Output the [X, Y] coordinate of the center of the cell containing the given text.  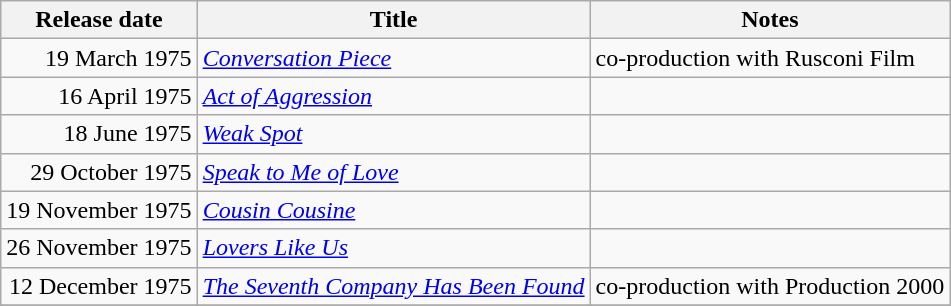
Speak to Me of Love [394, 172]
Release date [99, 20]
19 March 1975 [99, 58]
19 November 1975 [99, 210]
Title [394, 20]
29 October 1975 [99, 172]
co-production with Production 2000 [770, 286]
Lovers Like Us [394, 248]
The Seventh Company Has Been Found [394, 286]
18 June 1975 [99, 134]
Act of Aggression [394, 96]
12 December 1975 [99, 286]
Conversation Piece [394, 58]
co-production with Rusconi Film [770, 58]
Cousin Cousine [394, 210]
Weak Spot [394, 134]
26 November 1975 [99, 248]
16 April 1975 [99, 96]
Notes [770, 20]
